Return the [X, Y] coordinate for the center point of the cell that contains the specified text.  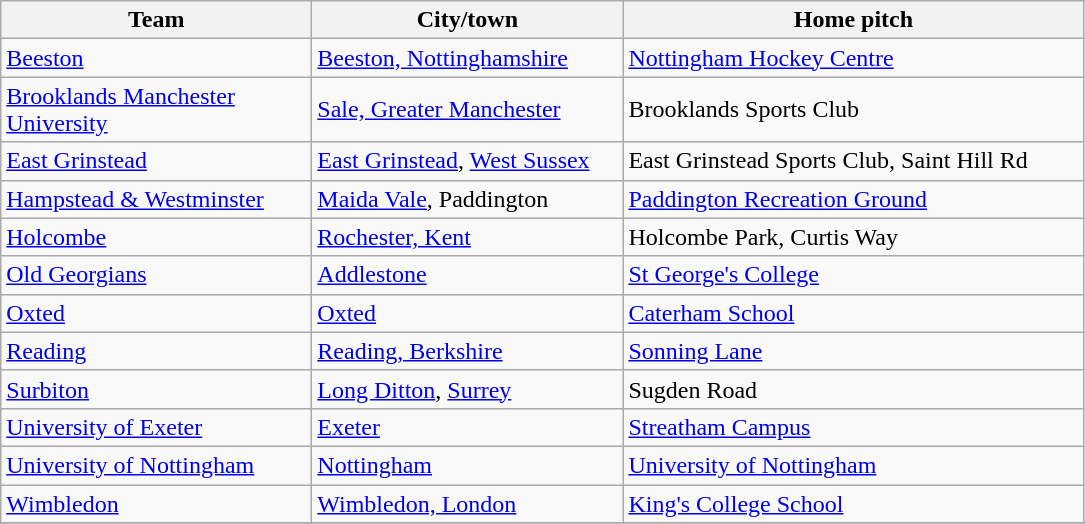
Surbiton [156, 389]
Streatham Campus [854, 427]
Brooklands Sports Club [854, 110]
St George's College [854, 275]
Holcombe [156, 237]
Wimbledon [156, 503]
Old Georgians [156, 275]
King's College School [854, 503]
Beeston, Nottinghamshire [468, 58]
Brooklands Manchester University [156, 110]
University of Exeter [156, 427]
Hampstead & Westminster [156, 199]
Wimbledon, London [468, 503]
Beeston [156, 58]
Team [156, 20]
Sonning Lane [854, 351]
City/town [468, 20]
East Grinstead, West Sussex [468, 161]
Holcombe Park, Curtis Way [854, 237]
Rochester, Kent [468, 237]
East Grinstead [156, 161]
Long Ditton, Surrey [468, 389]
Paddington Recreation Ground [854, 199]
Addlestone [468, 275]
Sugden Road [854, 389]
Home pitch [854, 20]
East Grinstead Sports Club, Saint Hill Rd [854, 161]
Reading [156, 351]
Sale, Greater Manchester [468, 110]
Exeter [468, 427]
Maida Vale, Paddington [468, 199]
Nottingham [468, 465]
Caterham School [854, 313]
Reading, Berkshire [468, 351]
Nottingham Hockey Centre [854, 58]
